Pinpoint the cell where the given text exists, returning its (x, y) midpoint coordinate. 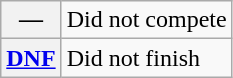
Did not compete (146, 20)
DNF (31, 58)
Did not finish (146, 58)
— (31, 20)
